Search for the cell housing the specified text and yield its [X, Y] center coordinate. 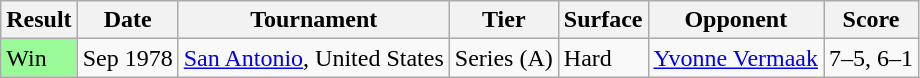
Hard [603, 58]
Opponent [736, 20]
Surface [603, 20]
Tournament [314, 20]
7–5, 6–1 [872, 58]
Result [39, 20]
Win [39, 58]
Score [872, 20]
Sep 1978 [128, 58]
Date [128, 20]
Yvonne Vermaak [736, 58]
Tier [504, 20]
San Antonio, United States [314, 58]
Series (A) [504, 58]
